From the cell containing the given text, extract its center point as (x, y) coordinate. 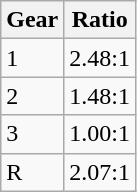
2 (32, 96)
2.48:1 (100, 58)
1.00:1 (100, 134)
1.48:1 (100, 96)
2.07:1 (100, 172)
3 (32, 134)
Ratio (100, 20)
Gear (32, 20)
R (32, 172)
1 (32, 58)
